Provide the (x, y) coordinate of the cell's center where the given text is located.  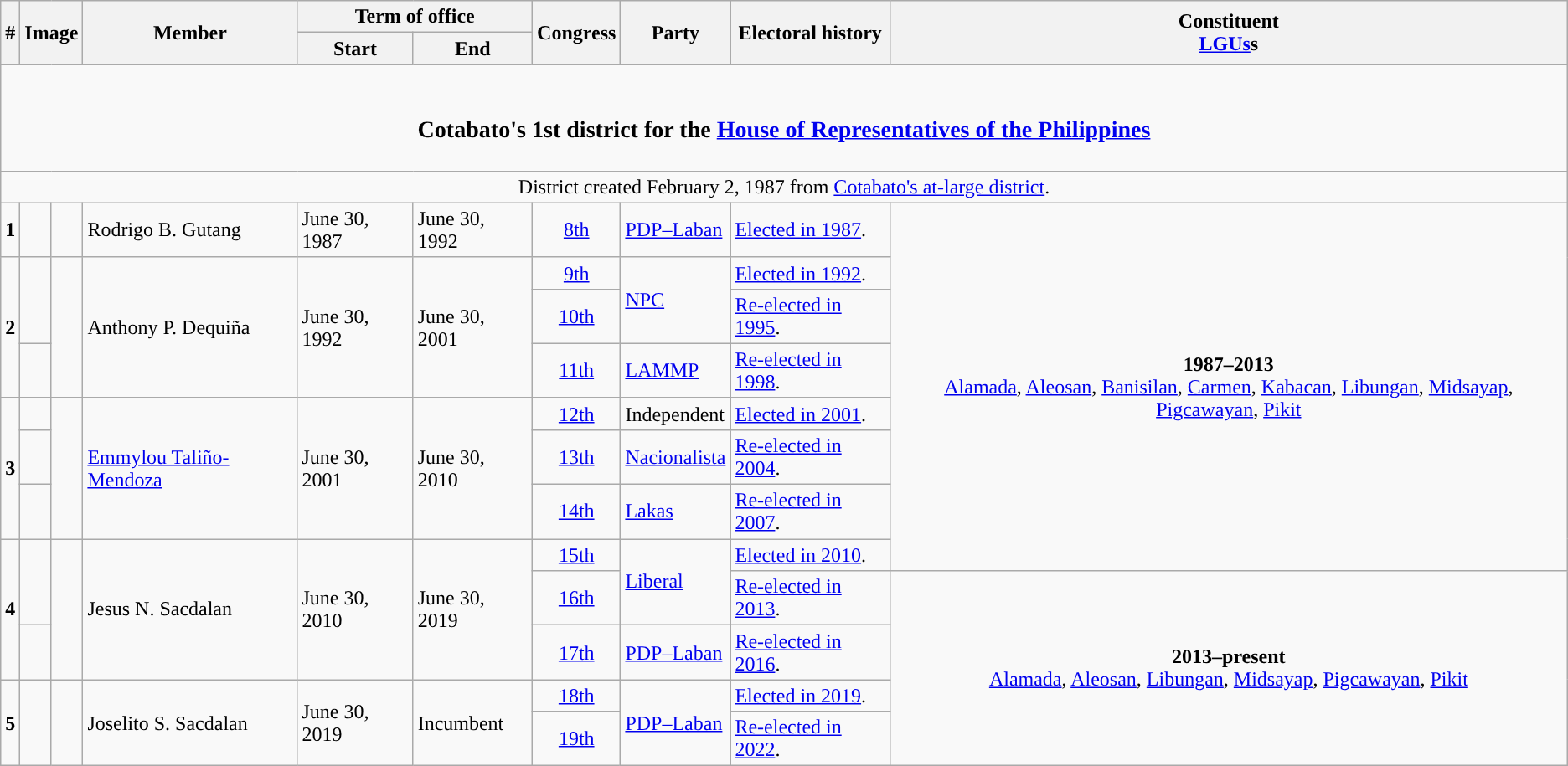
End (472, 49)
Independent (675, 414)
Electoral history (811, 33)
Rodrigo B. Gutang (190, 229)
8th (576, 229)
NPC (675, 300)
Elected in 2001. (811, 414)
13th (576, 457)
Liberal (675, 583)
14th (576, 512)
Elected in 1987. (811, 229)
17th (576, 653)
# (10, 33)
ConstituentLGUss (1228, 33)
LAMMP (675, 370)
Re-elected in 2022. (811, 738)
Congress (576, 33)
Emmylou Taliño-Mendoza (190, 468)
18th (576, 696)
Elected in 2019. (811, 696)
Party (675, 33)
Elected in 2010. (811, 555)
1987–2013Alamada, Aleosan, Banisilan, Carmen, Kabacan, Libungan, Midsayap, Pigcawayan, Pikit (1228, 387)
Jesus N. Sacdalan (190, 609)
12th (576, 414)
2013–presentAlamada, Aleosan, Libungan, Midsayap, Pigcawayan, Pikit (1228, 668)
Re-elected in 1998. (811, 370)
11th (576, 370)
3 (10, 468)
Cotabato's 1st district for the House of Representatives of the Philippines (784, 117)
Member (190, 33)
Joselito S. Sacdalan (190, 723)
1 (10, 229)
Elected in 1992. (811, 273)
10th (576, 316)
Re-elected in 2016. (811, 653)
June 30, 1987 (355, 229)
15th (576, 555)
19th (576, 738)
Re-elected in 1995. (811, 316)
16th (576, 598)
Anthony P. Dequiña (190, 327)
Re-elected in 2013. (811, 598)
9th (576, 273)
Image (52, 33)
Nacionalista (675, 457)
Re-elected in 2004. (811, 457)
5 (10, 723)
Term of office (415, 17)
District created February 2, 1987 from Cotabato's at-large district. (784, 187)
Lakas (675, 512)
Incumbent (472, 723)
Start (355, 49)
4 (10, 609)
Re-elected in 2007. (811, 512)
2 (10, 327)
